Provide the (x, y) coordinate of the cell's center where the given text is located.  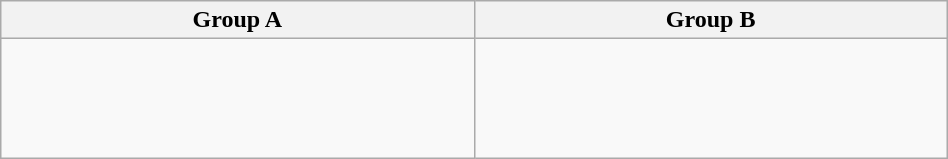
Group A (238, 20)
Group B (710, 20)
